Output the (x, y) coordinate of the center of the cell containing the given text.  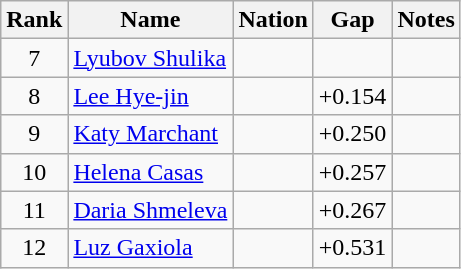
+0.531 (352, 248)
+0.257 (352, 172)
Lee Hye-jin (150, 96)
Gap (352, 20)
11 (34, 210)
Rank (34, 20)
Lyubov Shulika (150, 58)
Katy Marchant (150, 134)
Daria Shmeleva (150, 210)
Notes (426, 20)
9 (34, 134)
Name (150, 20)
7 (34, 58)
Luz Gaxiola (150, 248)
12 (34, 248)
8 (34, 96)
Nation (273, 20)
+0.267 (352, 210)
Helena Casas (150, 172)
10 (34, 172)
+0.250 (352, 134)
+0.154 (352, 96)
